Output the (x, y) coordinate of the center of the cell containing the given text.  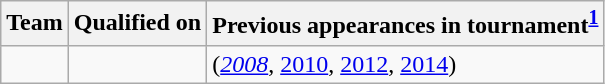
Team (35, 24)
(2008, 2010, 2012, 2014) (406, 64)
Qualified on (137, 24)
Previous appearances in tournament1 (406, 24)
